Provide the (x, y) coordinate of the cell's center where the given text is located.  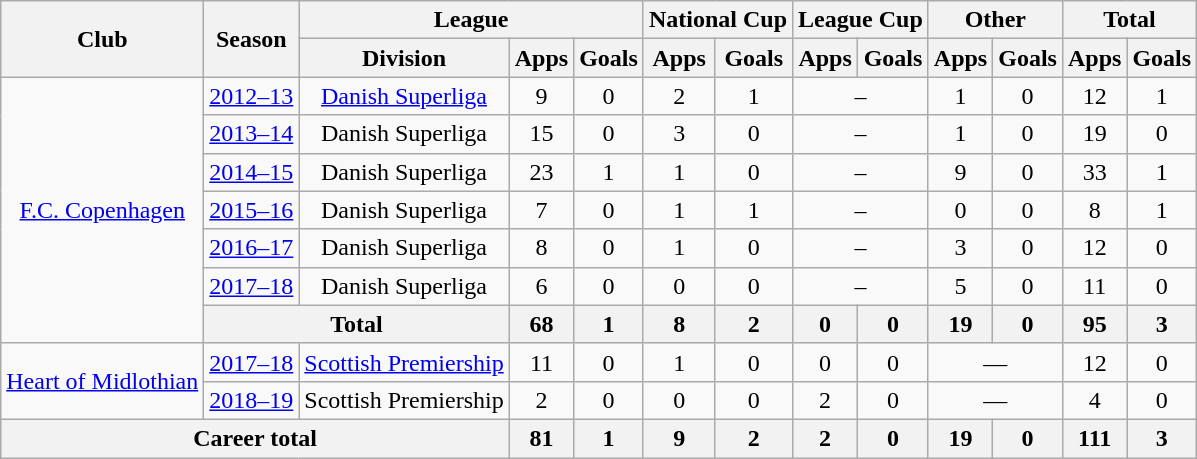
23 (541, 172)
33 (1094, 172)
National Cup (718, 20)
2014–15 (252, 172)
Club (102, 39)
2013–14 (252, 134)
Heart of Midlothian (102, 381)
111 (1094, 438)
6 (541, 286)
Other (995, 20)
2018–19 (252, 400)
5 (960, 286)
81 (541, 438)
2012–13 (252, 96)
2016–17 (252, 248)
95 (1094, 324)
Division (404, 58)
Season (252, 39)
F.C. Copenhagen (102, 210)
League Cup (861, 20)
League (472, 20)
15 (541, 134)
Career total (255, 438)
4 (1094, 400)
2015–16 (252, 210)
68 (541, 324)
7 (541, 210)
